Scan for the cell matching the given text and deliver its (x, y) coordinate at center. 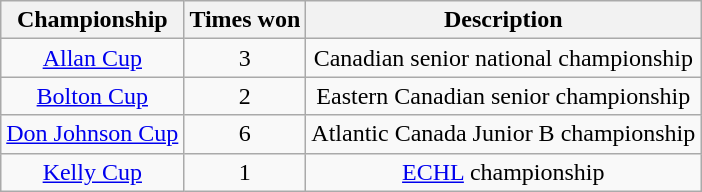
Championship (92, 20)
Atlantic Canada Junior B championship (504, 134)
Kelly Cup (92, 172)
6 (245, 134)
Bolton Cup (92, 96)
ECHL championship (504, 172)
3 (245, 58)
Times won (245, 20)
Eastern Canadian senior championship (504, 96)
Description (504, 20)
2 (245, 96)
Allan Cup (92, 58)
Canadian senior national championship (504, 58)
1 (245, 172)
Don Johnson Cup (92, 134)
